Detect which cell encompasses the target text, then output its [X, Y] center coordinate. 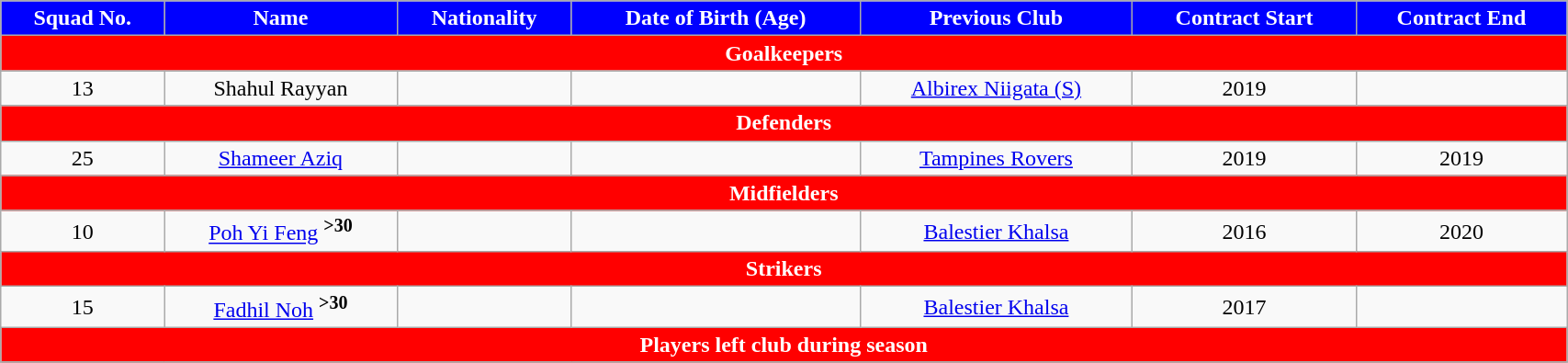
Albirex Niigata (S) [996, 88]
10 [83, 232]
Date of Birth (Age) [716, 18]
2016 [1244, 232]
Defenders [784, 123]
Contract End [1461, 18]
Nationality [484, 18]
Strikers [784, 269]
Shahul Rayyan [281, 88]
25 [83, 158]
Previous Club [996, 18]
2017 [1244, 307]
Tampines Rovers [996, 158]
Contract Start [1244, 18]
2020 [1461, 232]
Fadhil Noh >30 [281, 307]
Shameer Aziq [281, 158]
Squad No. [83, 18]
15 [83, 307]
Name [281, 18]
Midfielders [784, 193]
Players left club during season [784, 345]
Goalkeepers [784, 53]
Poh Yi Feng >30 [281, 232]
13 [83, 88]
